Locate the cell with the specified text and output its (X, Y) center coordinate. 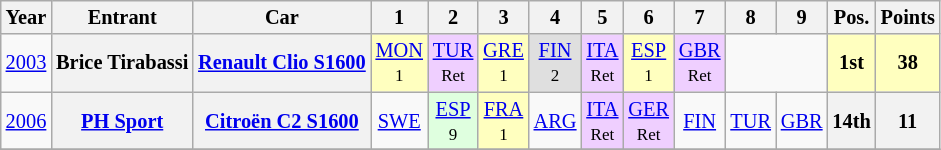
MON1 (400, 63)
6 (648, 17)
Pos. (851, 17)
FRA1 (503, 121)
SWE (400, 121)
Car (282, 17)
1 (400, 17)
14th (851, 121)
2003 (26, 63)
Brice Tirabassi (122, 63)
5 (602, 17)
2006 (26, 121)
7 (700, 17)
ESP1 (648, 63)
3 (503, 17)
TUR (750, 121)
PH Sport (122, 121)
11 (908, 121)
8 (750, 17)
Entrant (122, 17)
Citroën C2 S1600 (282, 121)
GRE1 (503, 63)
TURRet (453, 63)
FIN (700, 121)
Points (908, 17)
Year (26, 17)
1st (851, 63)
9 (802, 17)
Renault Clio S1600 (282, 63)
2 (453, 17)
4 (556, 17)
ARG (556, 121)
GBR (802, 121)
FIN2 (556, 63)
GERRet (648, 121)
ESP9 (453, 121)
38 (908, 63)
GBRRet (700, 63)
